Provide the (x, y) coordinate of the cell's center where the given text is located.  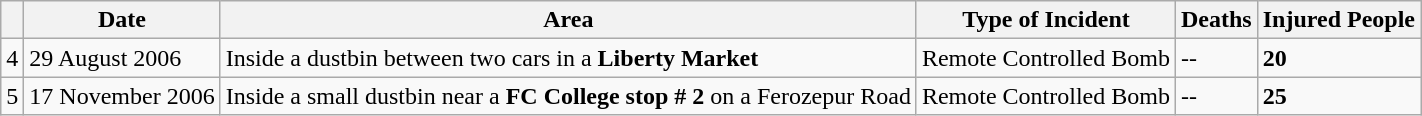
Area (568, 20)
17 November 2006 (122, 96)
Inside a small dustbin near a FC College stop # 2 on a Ferozepur Road (568, 96)
4 (12, 58)
Type of Incident (1046, 20)
5 (12, 96)
Inside a dustbin between two cars in a Liberty Market (568, 58)
Deaths (1216, 20)
Injured People (1338, 20)
29 August 2006 (122, 58)
20 (1338, 58)
Date (122, 20)
25 (1338, 96)
